From the cell containing the given text, extract its center point as (x, y) coordinate. 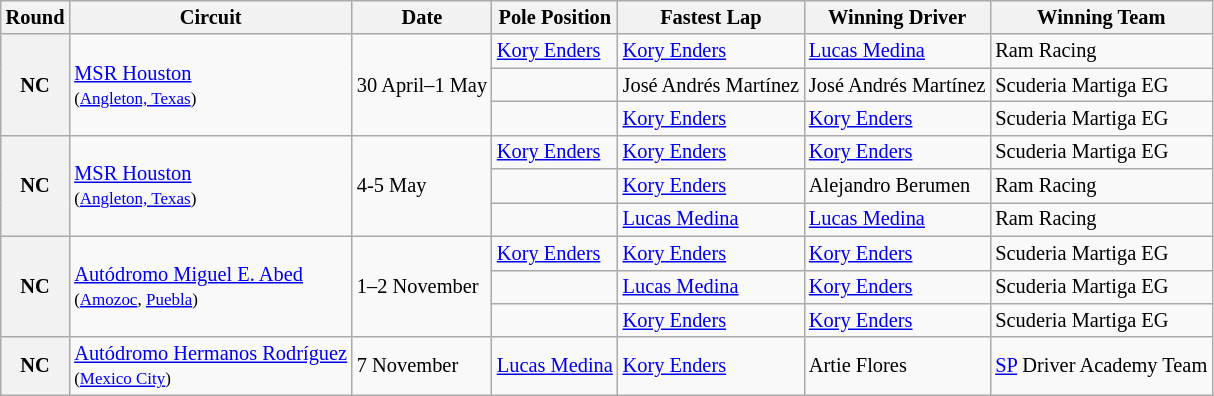
1–2 November (422, 286)
Date (422, 17)
30 April–1 May (422, 84)
SP Driver Academy Team (1101, 366)
4-5 May (422, 186)
Winning Team (1101, 17)
Artie Flores (897, 366)
Pole Position (555, 17)
Alejandro Berumen (897, 186)
Circuit (210, 17)
7 November (422, 366)
Fastest Lap (711, 17)
Winning Driver (897, 17)
Autódromo Miguel E. Abed(Amozoc, Puebla) (210, 286)
Round (36, 17)
Autódromo Hermanos Rodríguez(Mexico City) (210, 366)
